Provide the (X, Y) coordinate of the cell's center where the given text is located.  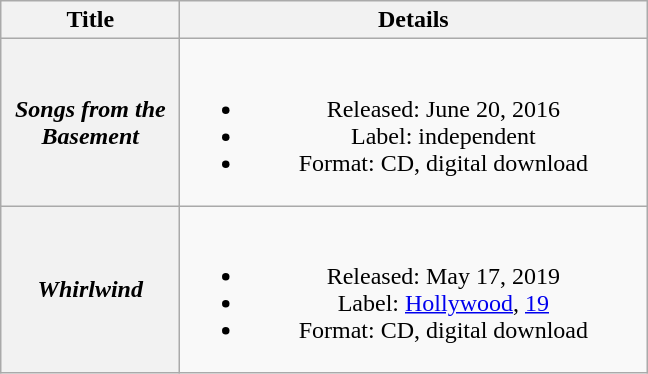
Whirlwind (90, 290)
Released: May 17, 2019Label: Hollywood, 19Format: CD, digital download (414, 290)
Released: June 20, 2016Label: independentFormat: CD, digital download (414, 122)
Songs from the Basement (90, 122)
Details (414, 20)
Title (90, 20)
